Provide the (X, Y) coordinate of the cell's center where the given text is located.  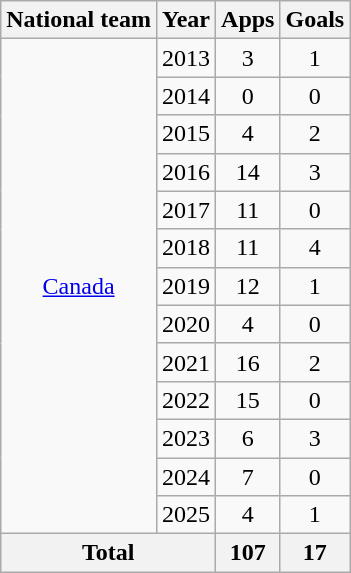
2025 (186, 515)
Total (108, 553)
2023 (186, 438)
Canada (79, 286)
2022 (186, 400)
2014 (186, 96)
National team (79, 20)
2016 (186, 172)
2015 (186, 134)
6 (248, 438)
2021 (186, 362)
2017 (186, 210)
7 (248, 477)
17 (315, 553)
2018 (186, 248)
16 (248, 362)
14 (248, 172)
12 (248, 286)
Year (186, 20)
2013 (186, 58)
15 (248, 400)
2019 (186, 286)
Apps (248, 20)
2020 (186, 324)
107 (248, 553)
Goals (315, 20)
2024 (186, 477)
